Extract the [x, y] coordinate from the center of the cell holding the provided text.  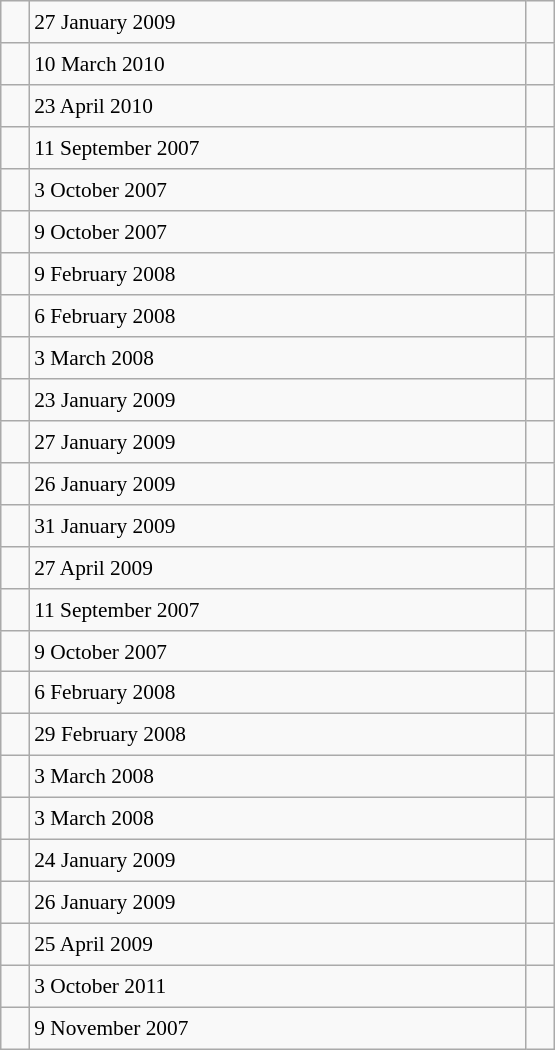
24 January 2009 [278, 861]
3 October 2011 [278, 986]
29 February 2008 [278, 735]
23 January 2009 [278, 399]
27 April 2009 [278, 567]
31 January 2009 [278, 525]
25 April 2009 [278, 945]
3 October 2007 [278, 190]
9 November 2007 [278, 1028]
10 March 2010 [278, 64]
9 February 2008 [278, 274]
23 April 2010 [278, 106]
